Capture the cell that displays the provided text and extract its [X, Y] central coordinate. 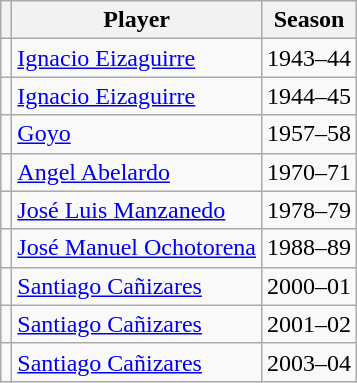
1957–58 [308, 134]
José Luis Manzanedo [137, 210]
Goyo [137, 134]
1944–45 [308, 96]
Season [308, 20]
José Manuel Ochotorena [137, 248]
1970–71 [308, 172]
1988–89 [308, 248]
Angel Abelardo [137, 172]
1943–44 [308, 58]
2001–02 [308, 324]
2003–04 [308, 362]
Player [137, 20]
2000–01 [308, 286]
1978–79 [308, 210]
